Output the (x, y) coordinate of the center of the cell containing the given text.  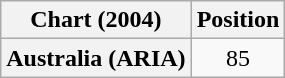
Chart (2004) (96, 20)
Australia (ARIA) (96, 58)
Position (238, 20)
85 (238, 58)
